Extract the [x, y] coordinate from the center of the cell holding the provided text.  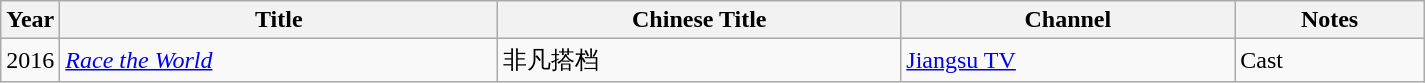
Jiangsu TV [1068, 60]
非凡搭档 [700, 60]
Notes [1330, 20]
Cast [1330, 60]
2016 [30, 60]
Race the World [279, 60]
Title [279, 20]
Year [30, 20]
Chinese Title [700, 20]
Channel [1068, 20]
